Provide the (X, Y) coordinate of the cell's center where the given text is located.  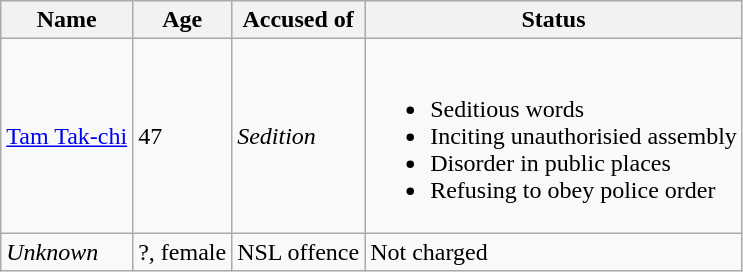
Age (182, 20)
Sedition (298, 136)
Seditious wordsInciting unauthorisied assemblyDisorder in public placesRefusing to obey police order (554, 136)
?, female (182, 252)
Status (554, 20)
Not charged (554, 252)
Accused of (298, 20)
Unknown (67, 252)
47 (182, 136)
NSL offence (298, 252)
Tam Tak-chi (67, 136)
Name (67, 20)
